Return [X, Y] of the center of cell containing provided text 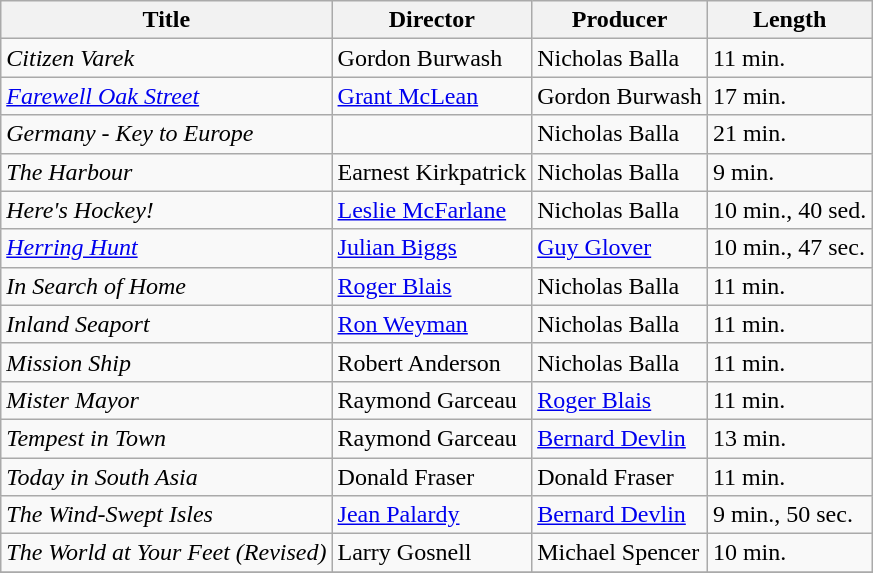
9 min. [789, 172]
Tempest in Town [166, 438]
Mister Mayor [166, 400]
In Search of Home [166, 286]
Michael Spencer [620, 553]
Farewell Oak Street [166, 96]
Jean Palardy [432, 515]
21 min. [789, 134]
17 min. [789, 96]
Citizen Varek [166, 58]
The Harbour [166, 172]
Earnest Kirkpatrick [432, 172]
10 min., 47 sec. [789, 248]
Julian Biggs [432, 248]
10 min., 40 sed. [789, 210]
Guy Glover [620, 248]
The World at Your Feet (Revised) [166, 553]
Producer [620, 20]
Director [432, 20]
Today in South Asia [166, 477]
Germany - Key to Europe [166, 134]
Inland Seaport [166, 324]
Herring Hunt [166, 248]
Leslie McFarlane [432, 210]
The Wind-Swept Isles [166, 515]
Robert Anderson [432, 362]
Ron Weyman [432, 324]
Grant McLean [432, 96]
Larry Gosnell [432, 553]
Here's Hockey! [166, 210]
Mission Ship [166, 362]
10 min. [789, 553]
9 min., 50 sec. [789, 515]
Title [166, 20]
13 min. [789, 438]
Length [789, 20]
